Pinpoint the cell where the given text exists, returning its (X, Y) midpoint coordinate. 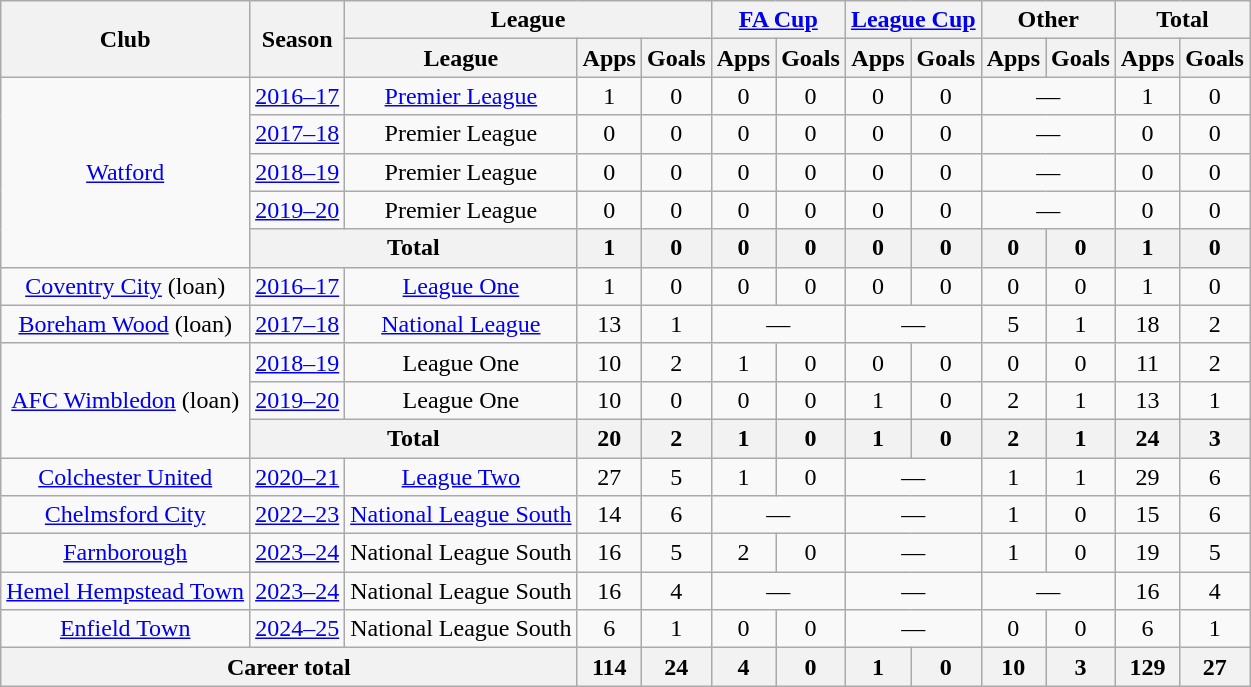
Farnborough (126, 553)
Other (1048, 20)
Season (298, 39)
2020–21 (298, 477)
20 (609, 438)
15 (1147, 515)
Hemel Hempstead Town (126, 591)
AFC Wimbledon (loan) (126, 400)
2024–25 (298, 629)
114 (609, 667)
Chelmsford City (126, 515)
League Cup (913, 20)
18 (1147, 324)
2022–23 (298, 515)
129 (1147, 667)
Career total (289, 667)
Club (126, 39)
29 (1147, 477)
Boreham Wood (loan) (126, 324)
Enfield Town (126, 629)
National League (461, 324)
11 (1147, 362)
14 (609, 515)
Watford (126, 172)
Colchester United (126, 477)
League Two (461, 477)
19 (1147, 553)
Coventry City (loan) (126, 286)
FA Cup (778, 20)
